Return [x, y] of the center of cell containing provided text 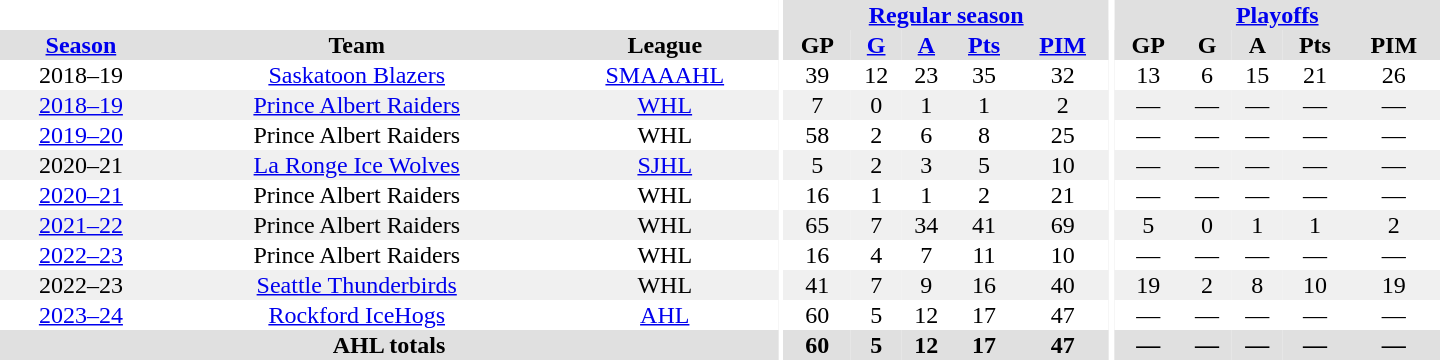
15 [1257, 75]
2021–22 [81, 225]
Playoffs [1277, 15]
Team [357, 45]
32 [1063, 75]
Saskatoon Blazers [357, 75]
Season [81, 45]
39 [818, 75]
23 [926, 75]
Seattle Thunderbirds [357, 285]
AHL [665, 315]
La Ronge Ice Wolves [357, 165]
2023–24 [81, 315]
34 [926, 225]
35 [984, 75]
25 [1063, 135]
11 [984, 255]
SMAAAHL [665, 75]
65 [818, 225]
Rockford IceHogs [357, 315]
SJHL [665, 165]
58 [818, 135]
3 [926, 165]
26 [1394, 75]
Regular season [946, 15]
4 [876, 255]
9 [926, 285]
AHL totals [389, 345]
2019–20 [81, 135]
13 [1148, 75]
League [665, 45]
69 [1063, 225]
40 [1063, 285]
